Return (X, Y) of the center of cell containing provided text 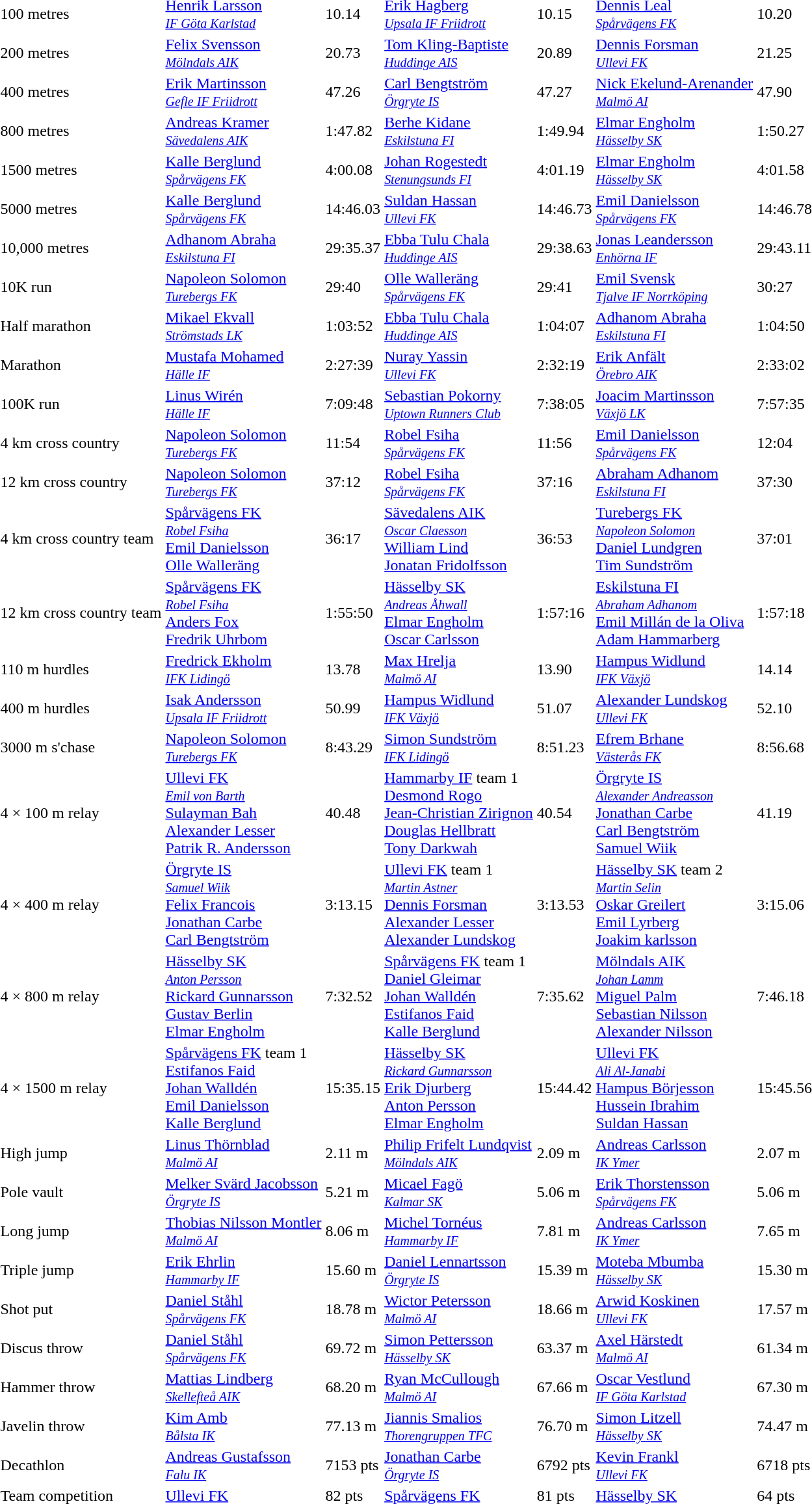
Wictor PeterssonMalmö AI (459, 1310)
Eskilstuna FIAbraham AdhanomEmil Millán de la OlivaAdam Hammarberg (675, 613)
Max HreljaMalmö AI (459, 670)
Emil SvenskTjalve IF Norrköping (675, 287)
Erik EhrlinHammarby IF (243, 1271)
Simon SundströmIFK Lidingö (459, 748)
36:53 (564, 538)
14:46.73 (564, 209)
Kim AmbBålsta IK (243, 1427)
Spårvägens FKRobel FsihaAnders FoxFredrik Uhrbom (243, 613)
5.21 m (353, 1193)
Abraham AdhanomEskilstuna FI (675, 482)
68.20 m (353, 1388)
Örgryte ISSamuel WiikFelix FrancoisJonathan CarbeCarl Bengtström (243, 904)
2.09 m (564, 1154)
Sävedalens AIKOscar ClaessonWilliam LindJonatan Fridolfsson (459, 538)
63.37 m (564, 1349)
Spårvägens FKRobel FsihaEmil DanielssonOlle Walleräng (243, 538)
13.78 (353, 670)
Mölndals AIKJohan LammMiguel PalmSebastian NilssonAlexander Nilsson (675, 996)
Hässelby SKAnton PerssonRickard GunnarssonGustav BerlinElmar Engholm (243, 996)
18.66 m (564, 1310)
20.73 (353, 53)
1:03:52 (353, 326)
Joacim MartinssonVäxjö LK (675, 404)
2:27:39 (353, 365)
Sebastian PokornyUptown Runners Club (459, 404)
Linus ThörnbladMalmö AI (243, 1154)
76.70 m (564, 1427)
13.90 (564, 670)
11:56 (564, 443)
47.27 (564, 92)
1:47.82 (353, 131)
Ullevi FKEmil von BarthSulayman BahAlexander LesserPatrik R. Andersson (243, 813)
67.66 m (564, 1388)
Johan RogestedtStenungsunds FI (459, 170)
37:16 (564, 482)
Spårvägens FK team 1Estifanos FaidJohan WalldénEmil DanielssonKalle Berglund (243, 1088)
4:00.08 (353, 170)
Mikael EkvallStrömstads LK (243, 326)
Erik ThorstenssonSpårvägens FK (675, 1193)
Spårvägens FK team 1Daniel GleimarJohan WalldénEstifanos FaidKalle Berglund (459, 996)
Simon PetterssonHässelby SK (459, 1349)
Carl BengtströmÖrgryte IS (459, 92)
7:38:05 (564, 404)
50.99 (353, 709)
8.06 m (353, 1232)
Linus WirénHälle IF (243, 404)
8:43.29 (353, 748)
Fredrick EkholmIFK Lidingö (243, 670)
Mustafa MohamedHälle IF (243, 365)
Turebergs FKNapoleon SolomonDaniel LundgrenTim Sundström (675, 538)
Arwid KoskinenUllevi FK (675, 1310)
Örgryte ISAlexander AndreassonJonathan CarbeCarl BengtströmSamuel Wiik (675, 813)
Andreas GustafssonFalu IK (243, 1466)
Tom Kling-BaptisteHuddinge AIS (459, 53)
Ullevi FK team 1Martin AstnerDennis ForsmanAlexander LesserAlexander Lundskog (459, 904)
Hässelby SK team 2Martin SelinOskar GreilertEmil LyrbergJoakim karlsson (675, 904)
37:12 (353, 482)
Mattias LindbergSkellefteå AIK (243, 1388)
Simon LitzellHässelby SK (675, 1427)
Melker Svärd JacobssonÖrgryte IS (243, 1193)
2.11 m (353, 1154)
29:35.37 (353, 248)
Moteba MbumbaHässelby SK (675, 1271)
77.13 m (353, 1427)
20.89 (564, 53)
Berhe KidaneEskilstuna FI (459, 131)
Jonas LeanderssonEnhörna IF (675, 248)
3:13.53 (564, 904)
51.07 (564, 709)
15.60 m (353, 1271)
4:01.19 (564, 170)
29:40 (353, 287)
Suldan HassanUllevi FK (459, 209)
8:51.23 (564, 748)
15:44.42 (564, 1088)
Axel HärstedtMalmö AI (675, 1349)
Kevin FranklUllevi FK (675, 1466)
3:13.15 (353, 904)
5.06 m (564, 1193)
Andreas KramerSävedalens AIK (243, 131)
Oscar VestlundIF Göta Karlstad (675, 1388)
40.48 (353, 813)
Efrem BrhaneVästerås FK (675, 748)
7153 pts (353, 1466)
18.78 m (353, 1310)
6792 pts (564, 1466)
2:32:19 (564, 365)
Michel TornéusHammarby IF (459, 1232)
Hässelby SKAndreas ÅhwallElmar EngholmOscar Carlsson (459, 613)
Erik MartinssonGefle IF Friidrott (243, 92)
36:17 (353, 538)
40.54 (564, 813)
7.81 m (564, 1232)
Hammarby IF team 1Desmond RogoJean-Christian ZirignonDouglas HellbrattTony Darkwah (459, 813)
Jiannis SmaliosThorengruppen TFC (459, 1427)
69.72 m (353, 1349)
15.39 m (564, 1271)
29:38.63 (564, 248)
Jonathan CarbeÖrgryte IS (459, 1466)
1:49.94 (564, 131)
Nick Ekelund-ArenanderMalmö AI (675, 92)
Alexander LundskogUllevi FK (675, 709)
Micael FagöKalmar SK (459, 1193)
Erik AnfältÖrebro AIK (675, 365)
Thobias Nilsson MontlerMalmö AI (243, 1232)
Daniel LennartssonÖrgryte IS (459, 1271)
29:41 (564, 287)
1:57:16 (564, 613)
11:54 (353, 443)
Felix SvenssonMölndals AIK (243, 53)
Olle WallerängSpårvägens FK (459, 287)
14:46.03 (353, 209)
1:04:07 (564, 326)
1:55:50 (353, 613)
7:09:48 (353, 404)
Isak AnderssonUpsala IF Friidrott (243, 709)
7:35.62 (564, 996)
Ullevi FKAli Al-JanabiHampus BörjessonHussein IbrahimSuldan Hassan (675, 1088)
Nuray YassinUllevi FK (459, 365)
Dennis ForsmanUllevi FK (675, 53)
Ryan McCulloughMalmö AI (459, 1388)
7:32.52 (353, 996)
47.26 (353, 92)
15:35.15 (353, 1088)
Hässelby SKRickard GunnarssonErik DjurbergAnton PerssonElmar Engholm (459, 1088)
Philip Frifelt LundqvistMölndals AIK (459, 1154)
